Output the (x, y) coordinate of the center of the cell containing the given text.  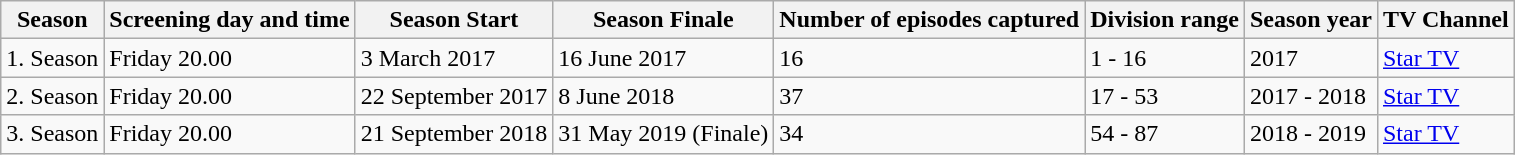
Season Finale (664, 20)
8 June 2018 (664, 96)
54 - 87 (1165, 134)
16 (930, 58)
1 - 16 (1165, 58)
16 June 2017 (664, 58)
TV Channel (1446, 20)
1. Season (52, 58)
22 September 2017 (454, 96)
3 March 2017 (454, 58)
2017 (1310, 58)
Season Start (454, 20)
31 May 2019 (Finale) (664, 134)
2018 - 2019 (1310, 134)
2. Season (52, 96)
37 (930, 96)
3. Season (52, 134)
Season year (1310, 20)
21 September 2018 (454, 134)
Division range (1165, 20)
34 (930, 134)
Number of episodes captured (930, 20)
17 - 53 (1165, 96)
Season (52, 20)
Screening day and time (230, 20)
2017 - 2018 (1310, 96)
